Output the (x, y) coordinate of the center of the cell containing the given text.  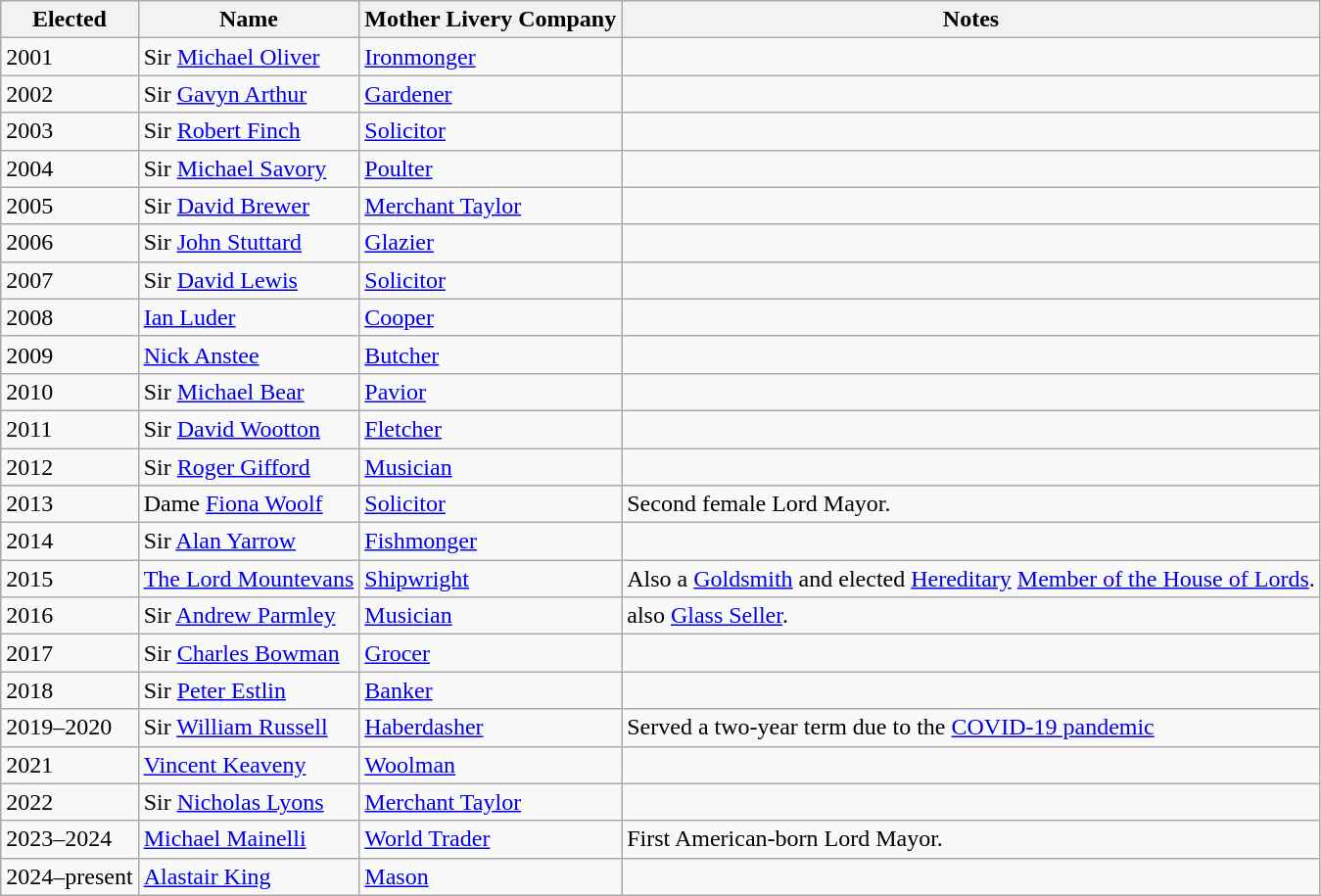
2018 (70, 690)
2012 (70, 467)
Name (249, 20)
Glazier (491, 243)
Served a two-year term due to the COVID-19 pandemic (971, 728)
Sir John Stuttard (249, 243)
Ironmonger (491, 57)
Sir Charles Bowman (249, 653)
Banker (491, 690)
Butcher (491, 354)
2019–2020 (70, 728)
2006 (70, 243)
Sir David Lewis (249, 280)
2017 (70, 653)
Sir David Wootton (249, 429)
Sir Michael Bear (249, 392)
Grocer (491, 653)
Sir Alan Yarrow (249, 542)
Woolman (491, 765)
2011 (70, 429)
Sir Nicholas Lyons (249, 802)
Haberdasher (491, 728)
Elected (70, 20)
2022 (70, 802)
2008 (70, 317)
2023–2024 (70, 839)
Mother Livery Company (491, 20)
2004 (70, 168)
Gardener (491, 94)
Sir William Russell (249, 728)
2005 (70, 206)
2014 (70, 542)
Sir Robert Finch (249, 131)
Second female Lord Mayor. (971, 504)
2015 (70, 579)
Sir Peter Estlin (249, 690)
Sir Gavyn Arthur (249, 94)
Michael Mainelli (249, 839)
Shipwright (491, 579)
Mason (491, 876)
Fishmonger (491, 542)
Also a Goldsmith and elected Hereditary Member of the House of Lords. (971, 579)
2016 (70, 616)
2021 (70, 765)
World Trader (491, 839)
2003 (70, 131)
Fletcher (491, 429)
Cooper (491, 317)
Poulter (491, 168)
Ian Luder (249, 317)
2001 (70, 57)
2009 (70, 354)
Nick Anstee (249, 354)
Sir Andrew Parmley (249, 616)
2024–present (70, 876)
Alastair King (249, 876)
Sir David Brewer (249, 206)
The Lord Mountevans (249, 579)
Vincent Keaveny (249, 765)
Sir Michael Oliver (249, 57)
2013 (70, 504)
also Glass Seller. (971, 616)
Notes (971, 20)
Pavior (491, 392)
Sir Michael Savory (249, 168)
2010 (70, 392)
2002 (70, 94)
Dame Fiona Woolf (249, 504)
First American-born Lord Mayor. (971, 839)
Sir Roger Gifford (249, 467)
2007 (70, 280)
